Search for the cell housing the specified text and yield its (x, y) center coordinate. 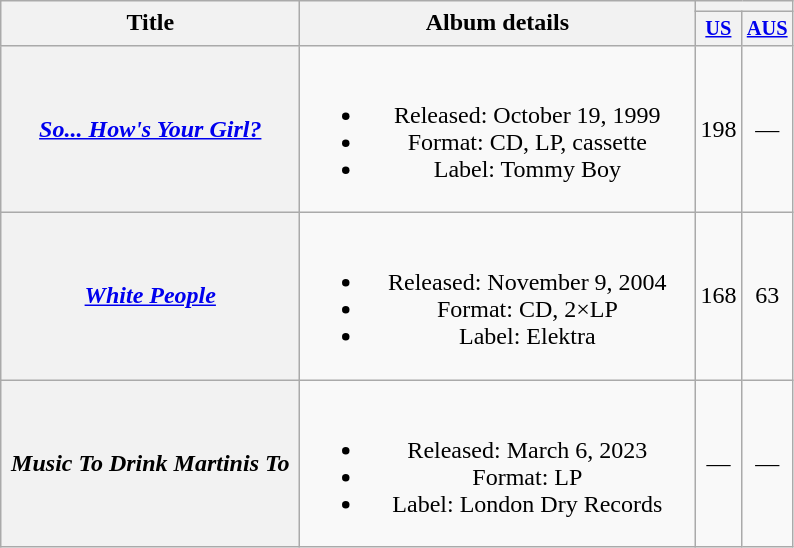
Music To Drink Martinis To (150, 464)
Album details (498, 24)
White People (150, 296)
63 (767, 296)
Released: March 6, 2023Format: LPLabel: London Dry Records (498, 464)
Released: October 19, 1999Format: CD, LP, cassetteLabel: Tommy Boy (498, 128)
198 (718, 128)
AUS (767, 29)
So... How's Your Girl? (150, 128)
168 (718, 296)
US (718, 29)
Title (150, 24)
Released: November 9, 2004Format: CD, 2×LPLabel: Elektra (498, 296)
